Search for the cell housing the specified text and yield its [X, Y] center coordinate. 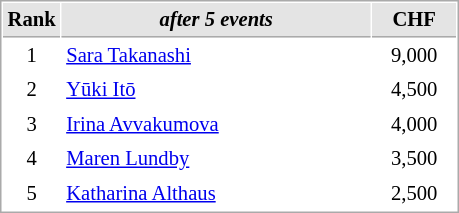
Yūki Itō [216, 90]
4 [32, 158]
3 [32, 124]
Rank [32, 20]
2,500 [414, 194]
after 5 events [216, 20]
5 [32, 194]
4,500 [414, 90]
CHF [414, 20]
4,000 [414, 124]
1 [32, 56]
Katharina Althaus [216, 194]
9,000 [414, 56]
3,500 [414, 158]
Irina Avvakumova [216, 124]
Sara Takanashi [216, 56]
2 [32, 90]
Maren Lundby [216, 158]
